Find where the given text appears and provide that cell's center as [X, Y] coordinate. 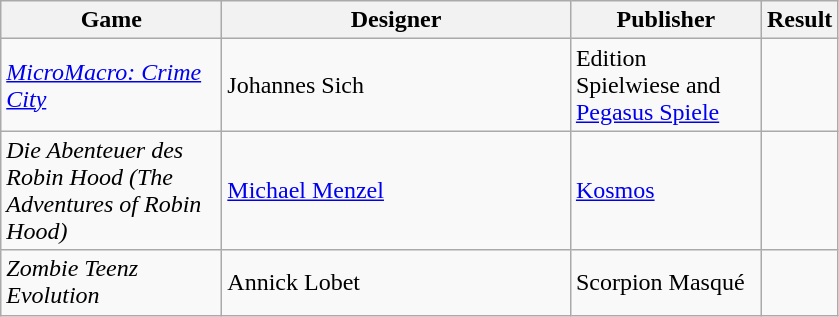
MicroMacro: Crime City [112, 85]
Edition Spielwiese and Pegasus Spiele [666, 85]
Kosmos [666, 190]
Die Abenteuer des Robin Hood (The Adventures of Robin Hood) [112, 190]
Scorpion Masqué [666, 282]
Zombie Teenz Evolution [112, 282]
Annick Lobet [396, 282]
Michael Menzel [396, 190]
Result [799, 20]
Designer [396, 20]
Johannes Sich [396, 85]
Publisher [666, 20]
Game [112, 20]
